From the cell containing the given text, extract its center point as [x, y] coordinate. 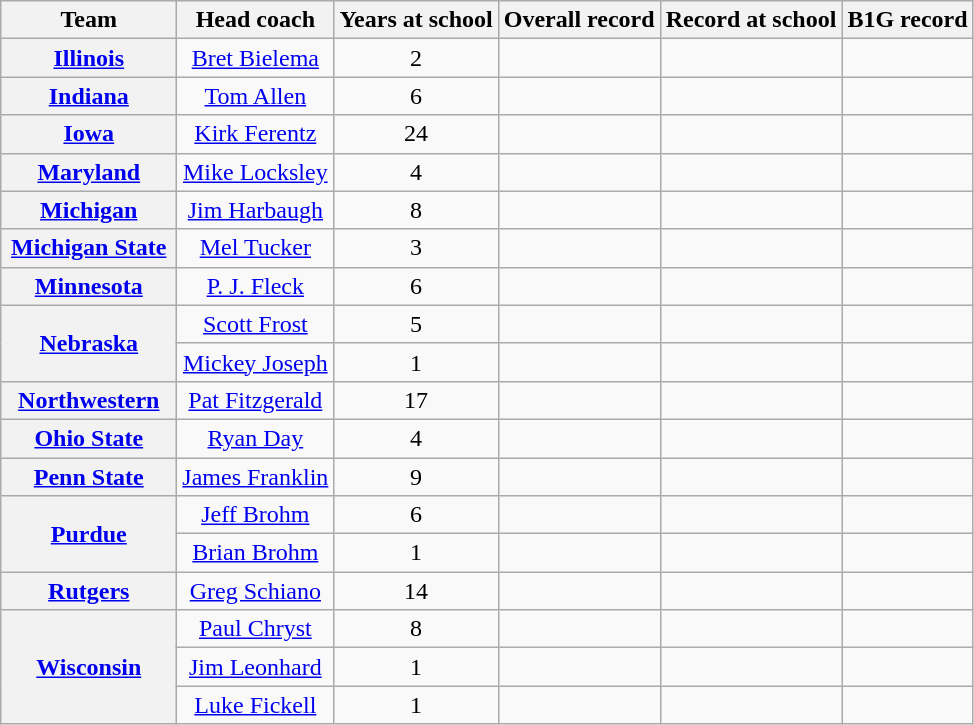
Michigan State [89, 248]
17 [416, 400]
Scott Frost [256, 324]
Maryland [89, 172]
Michigan [89, 210]
Bret Bielema [256, 58]
Kirk Ferentz [256, 134]
Ryan Day [256, 438]
24 [416, 134]
P. J. Fleck [256, 286]
Jeff Brohm [256, 515]
2 [416, 58]
Tom Allen [256, 96]
Brian Brohm [256, 553]
Pat Fitzgerald [256, 400]
Wisconsin [89, 667]
Overall record [579, 20]
Greg Schiano [256, 591]
Years at school [416, 20]
9 [416, 477]
Team [89, 20]
Record at school [751, 20]
Purdue [89, 534]
Mickey Joseph [256, 362]
Mel Tucker [256, 248]
Paul Chryst [256, 629]
Jim Leonhard [256, 667]
B1G record [908, 20]
Iowa [89, 134]
Nebraska [89, 343]
Indiana [89, 96]
Mike Locksley [256, 172]
James Franklin [256, 477]
Head coach [256, 20]
Rutgers [89, 591]
Northwestern [89, 400]
Minnesota [89, 286]
3 [416, 248]
Jim Harbaugh [256, 210]
Ohio State [89, 438]
14 [416, 591]
Penn State [89, 477]
Luke Fickell [256, 705]
5 [416, 324]
Illinois [89, 58]
